Locate the cell with the specified text and output its (x, y) center coordinate. 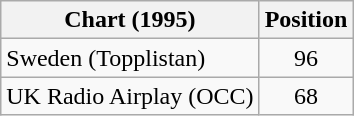
Position (306, 20)
Chart (1995) (130, 20)
68 (306, 96)
UK Radio Airplay (OCC) (130, 96)
96 (306, 58)
Sweden (Topplistan) (130, 58)
